Provide the [x, y] coordinate of the cell's center where the given text is located.  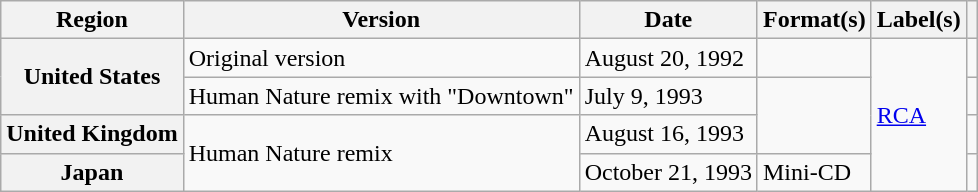
United States [92, 77]
Original version [381, 58]
Human Nature remix with "Downtown" [381, 96]
Region [92, 20]
Format(s) [814, 20]
RCA [918, 115]
July 9, 1993 [668, 96]
August 20, 1992 [668, 58]
Version [381, 20]
United Kingdom [92, 134]
Date [668, 20]
Label(s) [918, 20]
August 16, 1993 [668, 134]
Japan [92, 172]
October 21, 1993 [668, 172]
Mini-CD [814, 172]
Human Nature remix [381, 153]
